Scan for the cell matching the given text and deliver its (X, Y) coordinate at center. 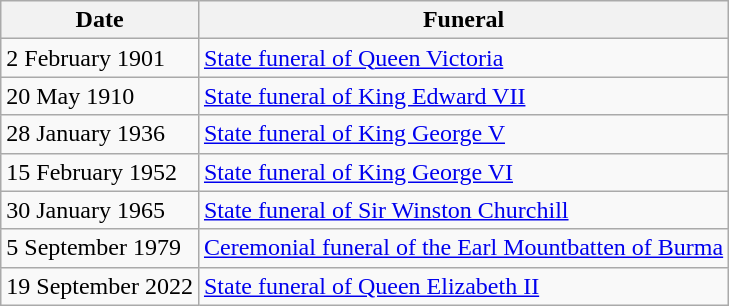
15 February 1952 (100, 172)
Funeral (463, 20)
28 January 1936 (100, 134)
State funeral of King Edward VII (463, 96)
State funeral of Sir Winston Churchill (463, 210)
5 September 1979 (100, 248)
State funeral of King George VI (463, 172)
State funeral of King George V (463, 134)
2 February 1901 (100, 58)
Ceremonial funeral of the Earl Mountbatten of Burma (463, 248)
State funeral of Queen Victoria (463, 58)
Date (100, 20)
30 January 1965 (100, 210)
19 September 2022 (100, 286)
20 May 1910 (100, 96)
State funeral of Queen Elizabeth II (463, 286)
